Extract the [x, y] coordinate from the center of the cell holding the provided text.  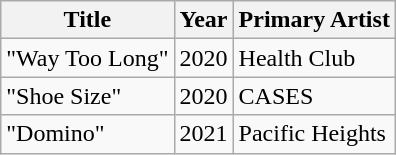
2021 [204, 134]
"Shoe Size" [88, 96]
Title [88, 20]
"Way Too Long" [88, 58]
Year [204, 20]
Primary Artist [314, 20]
Pacific Heights [314, 134]
CASES [314, 96]
Health Club [314, 58]
"Domino" [88, 134]
